From the cell containing the given text, extract its center point as [X, Y] coordinate. 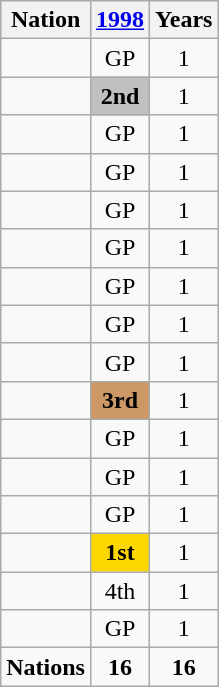
3rd [120, 400]
Nations [46, 667]
2nd [120, 96]
1st [120, 553]
Years [184, 20]
Nation [46, 20]
4th [120, 591]
1998 [120, 20]
